From the cell containing the given text, extract its center point as (X, Y) coordinate. 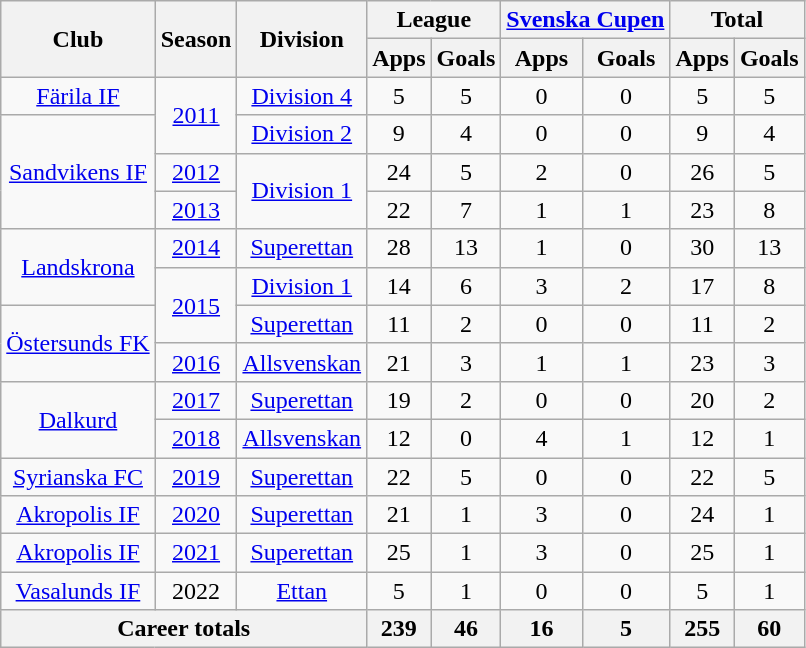
2018 (196, 438)
Svenska Cupen (586, 20)
28 (399, 248)
Sandvikens IF (78, 172)
14 (399, 286)
2012 (196, 172)
Division (302, 39)
20 (702, 400)
239 (399, 629)
2019 (196, 477)
30 (702, 248)
2013 (196, 210)
Färila IF (78, 96)
Season (196, 39)
Vasalunds IF (78, 591)
6 (466, 286)
2014 (196, 248)
46 (466, 629)
19 (399, 400)
2020 (196, 515)
Club (78, 39)
60 (769, 629)
7 (466, 210)
2021 (196, 553)
Landskrona (78, 267)
Total (737, 20)
16 (542, 629)
League (434, 20)
2016 (196, 362)
Östersunds FK (78, 343)
Dalkurd (78, 419)
Division 2 (302, 134)
Ettan (302, 591)
26 (702, 172)
2017 (196, 400)
Career totals (184, 629)
255 (702, 629)
Syrianska FC (78, 477)
2022 (196, 591)
Division 4 (302, 96)
2015 (196, 305)
2011 (196, 115)
17 (702, 286)
